Scan for the cell matching the given text and deliver its [X, Y] coordinate at center. 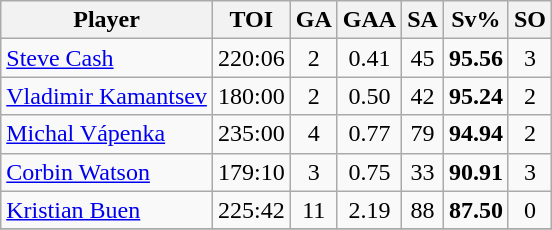
Michal Vápenka [107, 134]
45 [423, 58]
SA [423, 20]
2.19 [369, 210]
SO [530, 20]
225:42 [251, 210]
220:06 [251, 58]
GA [314, 20]
Vladimir Kamantsev [107, 96]
88 [423, 210]
0 [530, 210]
235:00 [251, 134]
Steve Cash [107, 58]
GAA [369, 20]
11 [314, 210]
TOI [251, 20]
0.50 [369, 96]
Sv% [476, 20]
Player [107, 20]
0.77 [369, 134]
4 [314, 134]
95.56 [476, 58]
94.94 [476, 134]
33 [423, 172]
0.75 [369, 172]
Kristian Buen [107, 210]
Corbin Watson [107, 172]
180:00 [251, 96]
79 [423, 134]
95.24 [476, 96]
0.41 [369, 58]
87.50 [476, 210]
179:10 [251, 172]
90.91 [476, 172]
42 [423, 96]
